Find where the given text appears and provide that cell's center as (x, y) coordinate. 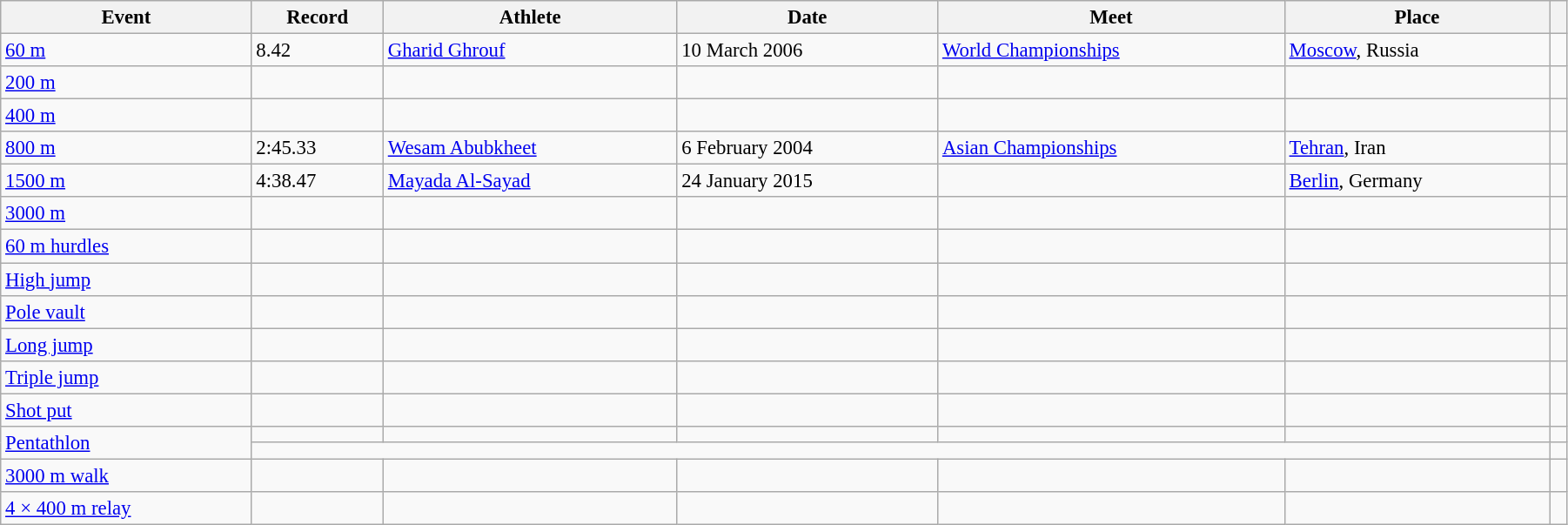
Place (1417, 17)
10 March 2006 (807, 50)
Moscow, Russia (1417, 50)
Meet (1112, 17)
Asian Championships (1112, 148)
Pole vault (126, 312)
Athlete (529, 17)
60 m (126, 50)
24 January 2015 (807, 181)
World Championships (1112, 50)
6 February 2004 (807, 148)
Triple jump (126, 377)
4 × 400 m relay (126, 508)
High jump (126, 279)
Mayada Al-Sayad (529, 181)
800 m (126, 148)
Berlin, Germany (1417, 181)
2:45.33 (317, 148)
200 m (126, 83)
Pentathlon (126, 443)
60 m hurdles (126, 246)
3000 m (126, 213)
3000 m walk (126, 475)
Shot put (126, 410)
400 m (126, 116)
Record (317, 17)
Long jump (126, 345)
1500 m (126, 181)
4:38.47 (317, 181)
8.42 (317, 50)
Gharid Ghrouf (529, 50)
Wesam Abubkheet (529, 148)
Tehran, Iran (1417, 148)
Event (126, 17)
Date (807, 17)
